Scan for the cell matching the given text and deliver its (X, Y) coordinate at center. 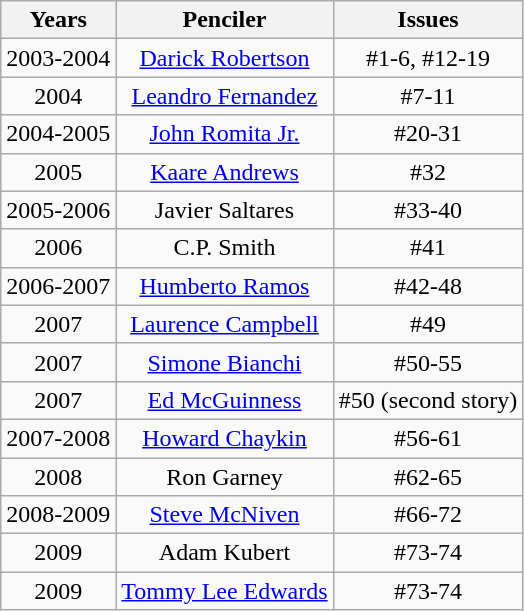
Laurence Campbell (224, 324)
#62-65 (428, 477)
2007-2008 (58, 438)
Adam Kubert (224, 553)
Darick Robertson (224, 58)
#66-72 (428, 515)
Ed McGuinness (224, 400)
#56-61 (428, 438)
Steve McNiven (224, 515)
#20-31 (428, 134)
#42-48 (428, 286)
#33-40 (428, 210)
Ron Garney (224, 477)
Javier Saltares (224, 210)
#7-11 (428, 96)
2005-2006 (58, 210)
2003-2004 (58, 58)
#49 (428, 324)
Tommy Lee Edwards (224, 591)
2006 (58, 248)
#41 (428, 248)
Issues (428, 20)
C.P. Smith (224, 248)
Howard Chaykin (224, 438)
2008-2009 (58, 515)
2008 (58, 477)
2006-2007 (58, 286)
Simone Bianchi (224, 362)
#32 (428, 172)
Kaare Andrews (224, 172)
#50 (second story) (428, 400)
John Romita Jr. (224, 134)
Leandro Fernandez (224, 96)
Years (58, 20)
2005 (58, 172)
Penciler (224, 20)
2004-2005 (58, 134)
Humberto Ramos (224, 286)
2004 (58, 96)
#50-55 (428, 362)
#1-6, #12-19 (428, 58)
